Identify which cell holds the provided text, then report its [X, Y] central coordinate. 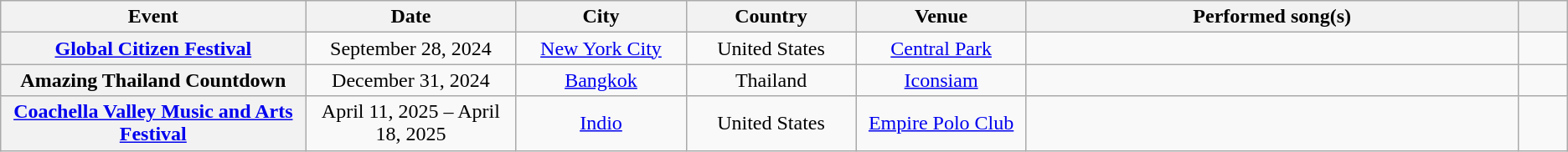
Amazing Thailand Countdown [153, 80]
Date [410, 17]
Indio [601, 124]
Bangkok [601, 80]
Event [153, 17]
Iconsiam [941, 80]
City [601, 17]
December 31, 2024 [410, 80]
Global Citizen Festival [153, 48]
Empire Polo Club [941, 124]
New York City [601, 48]
September 28, 2024 [410, 48]
Coachella Valley Music and Arts Festival [153, 124]
Central Park [941, 48]
Performed song(s) [1271, 17]
April 11, 2025 – April 18, 2025 [410, 124]
Thailand [771, 80]
Venue [941, 17]
Country [771, 17]
